Locate the cell with the specified text and output its (X, Y) center coordinate. 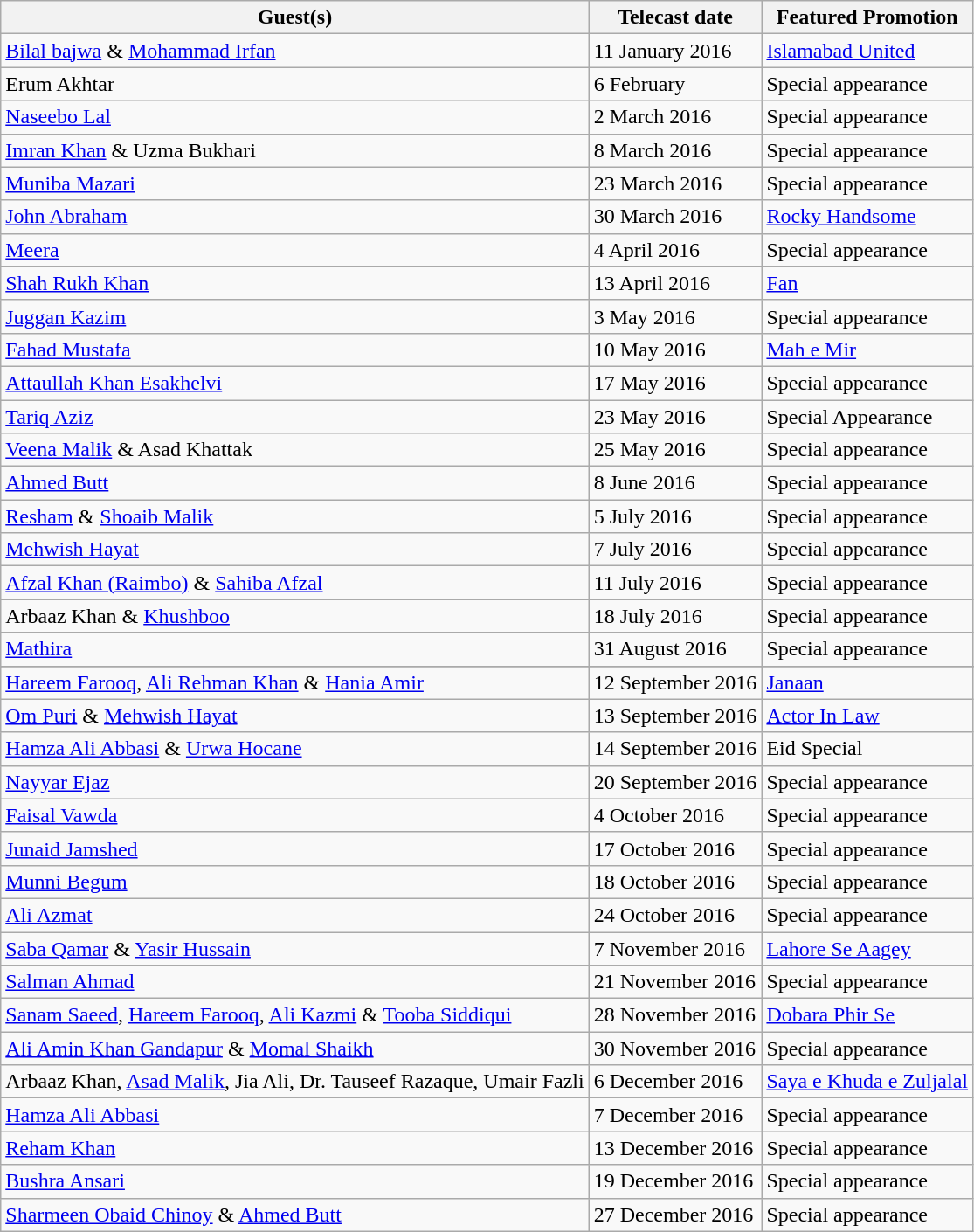
8 March 2016 (675, 150)
Bilal bajwa & Mohammad Irfan (295, 51)
Naseebo Lal (295, 117)
Telecast date (675, 17)
Dobara Phir Se (867, 1015)
Afzal Khan (Raimbo) & Sahiba Afzal (295, 583)
3 May 2016 (675, 316)
Guest(s) (295, 17)
19 December 2016 (675, 1181)
6 December 2016 (675, 1082)
25 May 2016 (675, 450)
Shah Rukh Khan (295, 283)
Lahore Se Aagey (867, 948)
17 May 2016 (675, 383)
8 June 2016 (675, 483)
Featured Promotion (867, 17)
20 September 2016 (675, 782)
Actor In Law (867, 716)
Imran Khan & Uzma Bukhari (295, 150)
30 November 2016 (675, 1049)
Muniba Mazari (295, 183)
5 July 2016 (675, 516)
Islamabad United (867, 51)
11 July 2016 (675, 583)
4 April 2016 (675, 250)
12 September 2016 (675, 682)
Arbaaz Khan & Khushboo (295, 616)
7 July 2016 (675, 550)
13 September 2016 (675, 716)
13 December 2016 (675, 1148)
Reham Khan (295, 1148)
Bushra Ansari (295, 1181)
Veena Malik & Asad Khattak (295, 450)
28 November 2016 (675, 1015)
18 July 2016 (675, 616)
Hareem Farooq, Ali Rehman Khan & Hania Amir (295, 682)
7 November 2016 (675, 948)
14 September 2016 (675, 749)
21 November 2016 (675, 982)
Ahmed Butt (295, 483)
4 October 2016 (675, 815)
Janaan (867, 682)
Faisal Vawda (295, 815)
Sharmeen Obaid Chinoy & Ahmed Butt (295, 1215)
Arbaaz Khan, Asad Malik, Jia Ali, Dr. Tauseef Razaque, Umair Fazli (295, 1082)
Juggan Kazim (295, 316)
Hamza Ali Abbasi (295, 1115)
Salman Ahmad (295, 982)
Erum Akhtar (295, 84)
Resham & Shoaib Malik (295, 516)
Saya e Khuda e Zuljalal (867, 1082)
2 March 2016 (675, 117)
23 May 2016 (675, 417)
Nayyar Ejaz (295, 782)
7 December 2016 (675, 1115)
30 March 2016 (675, 217)
10 May 2016 (675, 350)
Hamza Ali Abbasi & Urwa Hocane (295, 749)
13 April 2016 (675, 283)
Special Appearance (867, 417)
27 December 2016 (675, 1215)
18 October 2016 (675, 882)
Attaullah Khan Esakhelvi (295, 383)
Sanam Saeed, Hareem Farooq, Ali Kazmi & Tooba Siddiqui (295, 1015)
Rocky Handsome (867, 217)
Om Puri & Mehwish Hayat (295, 716)
Junaid Jamshed (295, 848)
John Abraham (295, 217)
Saba Qamar & Yasir Hussain (295, 948)
Ali Amin Khan Gandapur & Momal Shaikh (295, 1049)
Ali Azmat (295, 915)
Meera (295, 250)
24 October 2016 (675, 915)
11 January 2016 (675, 51)
6 February (675, 84)
17 October 2016 (675, 848)
Mah e Mir (867, 350)
Fan (867, 283)
Eid Special (867, 749)
Munni Begum (295, 882)
Mehwish Hayat (295, 550)
Tariq Aziz (295, 417)
Mathira (295, 649)
Fahad Mustafa (295, 350)
31 August 2016 (675, 649)
23 March 2016 (675, 183)
